Find where the given text appears and provide that cell's center as (X, Y) coordinate. 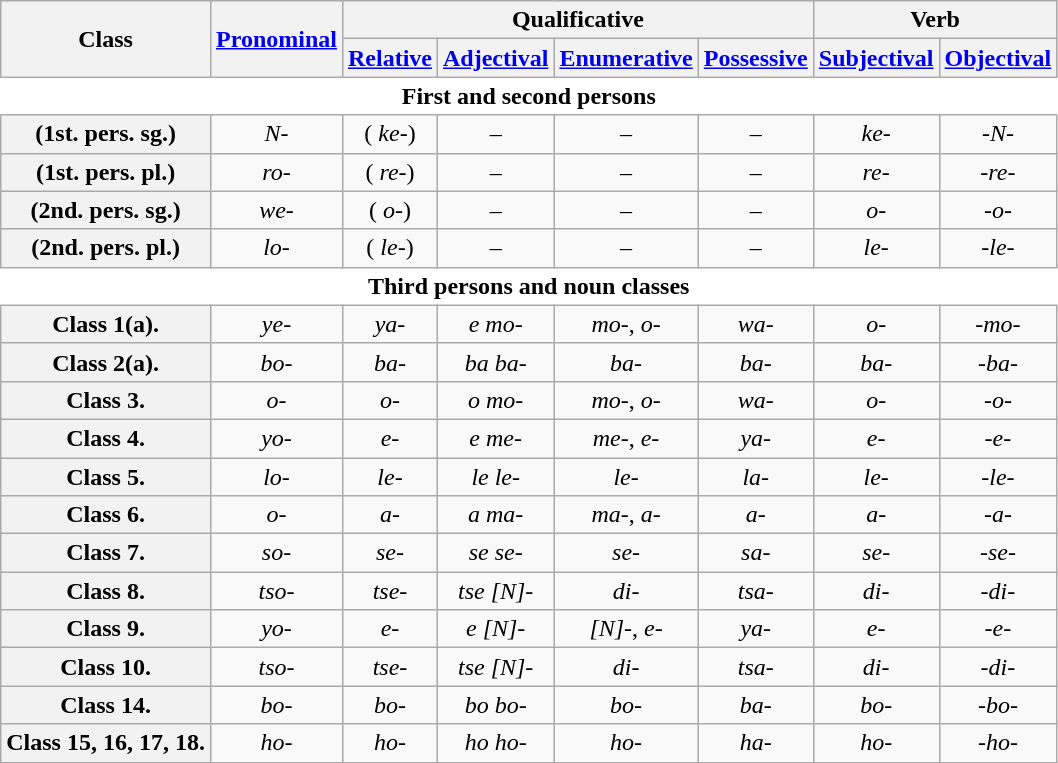
(2nd. pers. pl.) (106, 248)
-bo- (998, 705)
Adjectival (496, 58)
(1st. pers. pl.) (106, 172)
Possessive (756, 58)
ma-, a- (626, 515)
( le-) (390, 248)
Pronominal (276, 39)
N- (276, 134)
ha- (756, 743)
-mo- (998, 324)
Objectival (998, 58)
ro- (276, 172)
Class (106, 39)
o mo- (496, 400)
-N- (998, 134)
we- (276, 210)
Class 6. (106, 515)
Class 3. (106, 400)
( ke-) (390, 134)
Enumerative (626, 58)
-se- (998, 553)
Verb (934, 20)
Class 14. (106, 705)
Class 7. (106, 553)
ye- (276, 324)
Class 4. (106, 438)
(2nd. pers. sg.) (106, 210)
Third persons and noun classes (529, 286)
Class 15, 16, 17, 18. (106, 743)
ba ba- (496, 362)
Class 1(a). (106, 324)
so- (276, 553)
( re-) (390, 172)
se se- (496, 553)
(1st. pers. sg.) (106, 134)
Qualificative (578, 20)
-ho- (998, 743)
Class 8. (106, 591)
e mo- (496, 324)
ke- (876, 134)
Class 2(a). (106, 362)
ho ho- (496, 743)
[N]-, e- (626, 629)
Class 10. (106, 667)
bo bo- (496, 705)
Relative (390, 58)
sa- (756, 553)
-ba- (998, 362)
( o-) (390, 210)
la- (756, 477)
me-, e- (626, 438)
Class 9. (106, 629)
-re- (998, 172)
le le- (496, 477)
a ma- (496, 515)
e me- (496, 438)
-a- (998, 515)
Subjectival (876, 58)
Class 5. (106, 477)
First and second persons (529, 96)
e [N]- (496, 629)
re- (876, 172)
